Return (X, Y) of the center of cell containing provided text 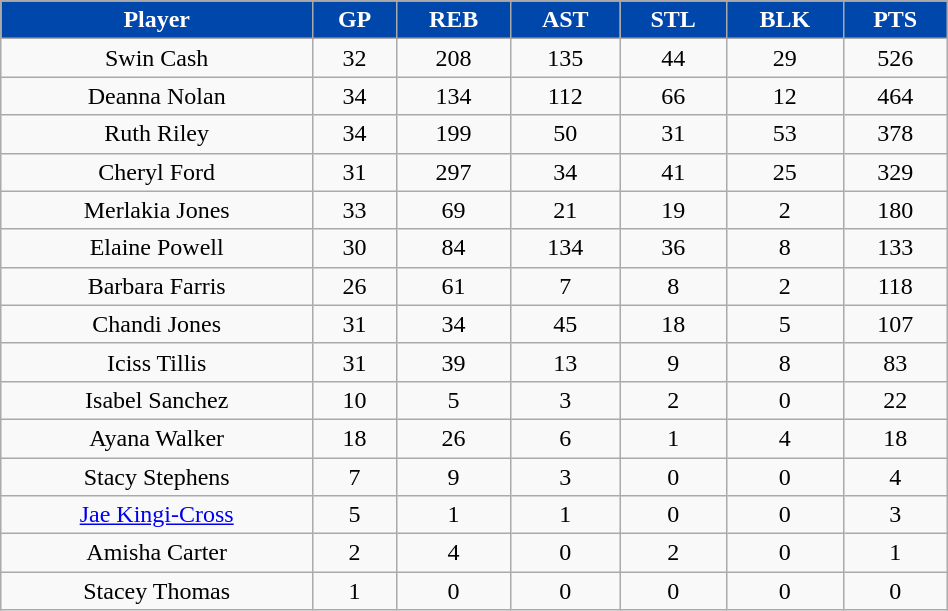
29 (784, 58)
Swin Cash (157, 58)
118 (895, 286)
329 (895, 172)
83 (895, 362)
112 (566, 96)
378 (895, 134)
297 (454, 172)
464 (895, 96)
Stacey Thomas (157, 591)
25 (784, 172)
36 (674, 248)
Deanna Nolan (157, 96)
REB (454, 20)
Player (157, 20)
Jae Kingi-Cross (157, 515)
Merlakia Jones (157, 210)
22 (895, 400)
45 (566, 324)
Ayana Walker (157, 438)
30 (355, 248)
STL (674, 20)
Ruth Riley (157, 134)
180 (895, 210)
Cheryl Ford (157, 172)
39 (454, 362)
53 (784, 134)
133 (895, 248)
208 (454, 58)
13 (566, 362)
Amisha Carter (157, 553)
Elaine Powell (157, 248)
69 (454, 210)
199 (454, 134)
44 (674, 58)
Isabel Sanchez (157, 400)
AST (566, 20)
32 (355, 58)
12 (784, 96)
84 (454, 248)
107 (895, 324)
135 (566, 58)
Chandi Jones (157, 324)
Barbara Farris (157, 286)
33 (355, 210)
19 (674, 210)
Iciss Tillis (157, 362)
6 (566, 438)
GP (355, 20)
41 (674, 172)
50 (566, 134)
10 (355, 400)
21 (566, 210)
66 (674, 96)
Stacy Stephens (157, 477)
526 (895, 58)
61 (454, 286)
PTS (895, 20)
BLK (784, 20)
